Find where the given text appears and provide that cell's center as (X, Y) coordinate. 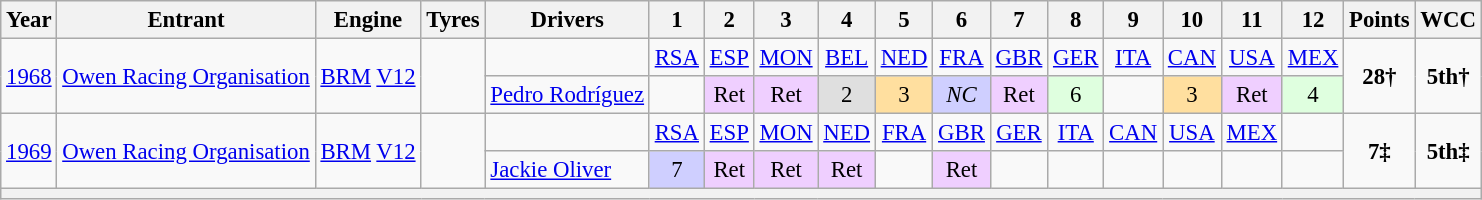
5 (904, 20)
Tyres (453, 20)
11 (1252, 20)
1968 (29, 76)
7‡ (1380, 152)
9 (1134, 20)
WCC (1448, 20)
Entrant (186, 20)
8 (1076, 20)
10 (1192, 20)
BEL (846, 58)
Pedro Rodríguez (567, 95)
1 (676, 20)
1969 (29, 152)
5th† (1448, 76)
Drivers (567, 20)
Year (29, 20)
Engine (368, 20)
Jackie Oliver (567, 170)
28† (1380, 76)
5th‡ (1448, 152)
Points (1380, 20)
12 (1312, 20)
NC (962, 95)
